Output the (X, Y) coordinate of the center of the cell containing the given text.  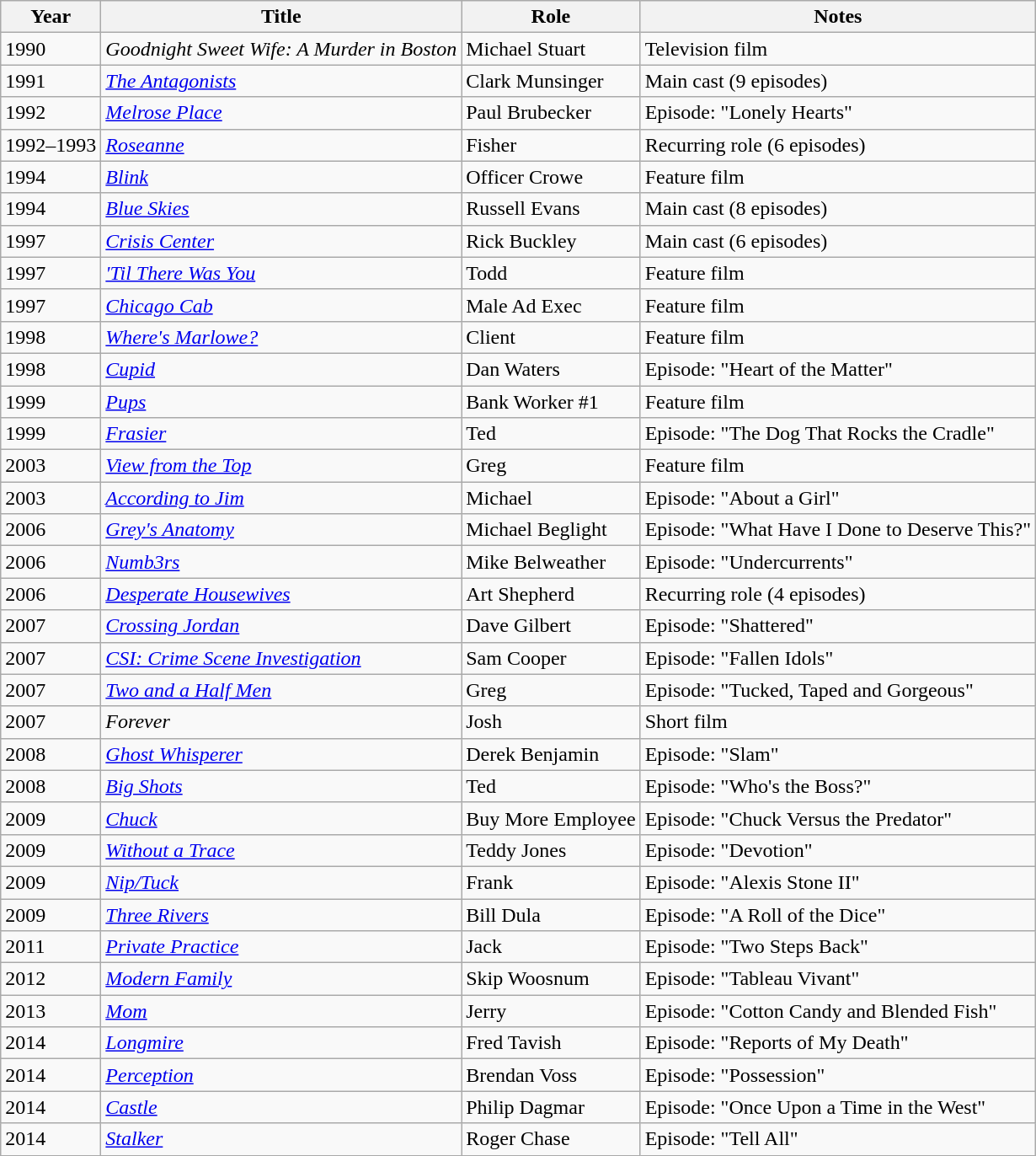
Episode: "Fallen Idols" (837, 658)
Forever (281, 722)
Two and a Half Men (281, 690)
Mike Belweather (551, 562)
Michael Stuart (551, 49)
Clark Munsinger (551, 81)
Ghost Whisperer (281, 754)
Cupid (281, 369)
Episode: "Once Upon a Time in the West" (837, 1107)
Episode: "Tableau Vivant" (837, 979)
Episode: "Reports of My Death" (837, 1043)
1991 (51, 81)
Dan Waters (551, 369)
Nip/Tuck (281, 882)
Stalker (281, 1139)
Episode: "Undercurrents" (837, 562)
Private Practice (281, 947)
Longmire (281, 1043)
Sam Cooper (551, 658)
Perception (281, 1075)
View from the Top (281, 466)
Year (51, 17)
Main cast (8 episodes) (837, 209)
Episode: "Possession" (837, 1075)
Episode: "Slam" (837, 754)
Fred Tavish (551, 1043)
Bank Worker #1 (551, 402)
2013 (51, 1011)
Jack (551, 947)
Episode: "Shattered" (837, 626)
Episode: "Cotton Candy and Blended Fish" (837, 1011)
Television film (837, 49)
Castle (281, 1107)
Episode: "Heart of the Matter" (837, 369)
Michael (551, 498)
Melrose Place (281, 113)
2011 (51, 947)
Dave Gilbert (551, 626)
Recurring role (6 episodes) (837, 145)
Recurring role (4 episodes) (837, 594)
Crossing Jordan (281, 626)
Episode: "What Have I Done to Deserve This?" (837, 530)
Teddy Jones (551, 850)
1990 (51, 49)
Male Ad Exec (551, 305)
Frank (551, 882)
Brendan Voss (551, 1075)
Episode: "About a Girl" (837, 498)
Bill Dula (551, 914)
1992–1993 (51, 145)
'Til There Was You (281, 273)
Roseanne (281, 145)
Russell Evans (551, 209)
Episode: "Devotion" (837, 850)
Big Shots (281, 786)
Officer Crowe (551, 177)
Notes (837, 17)
Todd (551, 273)
Crisis Center (281, 241)
Episode: "Chuck Versus the Predator" (837, 818)
Where's Marlowe? (281, 337)
Philip Dagmar (551, 1107)
Chuck (281, 818)
Episode: "Alexis Stone II" (837, 882)
2012 (51, 979)
Main cast (6 episodes) (837, 241)
Title (281, 17)
Jerry (551, 1011)
Michael Beglight (551, 530)
Episode: "Two Steps Back" (837, 947)
CSI: Crime Scene Investigation (281, 658)
Desperate Housewives (281, 594)
Main cast (9 episodes) (837, 81)
Episode: "A Roll of the Dice" (837, 914)
Roger Chase (551, 1139)
Paul Brubecker (551, 113)
Chicago Cab (281, 305)
Blue Skies (281, 209)
Numb3rs (281, 562)
The Antagonists (281, 81)
Frasier (281, 434)
Role (551, 17)
Episode: "Tell All" (837, 1139)
Episode: "Tucked, Taped and Gorgeous" (837, 690)
Grey's Anatomy (281, 530)
Buy More Employee (551, 818)
Mom (281, 1011)
Derek Benjamin (551, 754)
According to Jim (281, 498)
Episode: "The Dog That Rocks the Cradle" (837, 434)
Rick Buckley (551, 241)
Fisher (551, 145)
Without a Trace (281, 850)
Episode: "Who's the Boss?" (837, 786)
Skip Woosnum (551, 979)
Blink (281, 177)
Client (551, 337)
Josh (551, 722)
Modern Family (281, 979)
Three Rivers (281, 914)
Pups (281, 402)
1992 (51, 113)
Episode: "Lonely Hearts" (837, 113)
Goodnight Sweet Wife: A Murder in Boston (281, 49)
Short film (837, 722)
Art Shepherd (551, 594)
